Determine the [X, Y] coordinate at the center of the cell enclosing the given text.  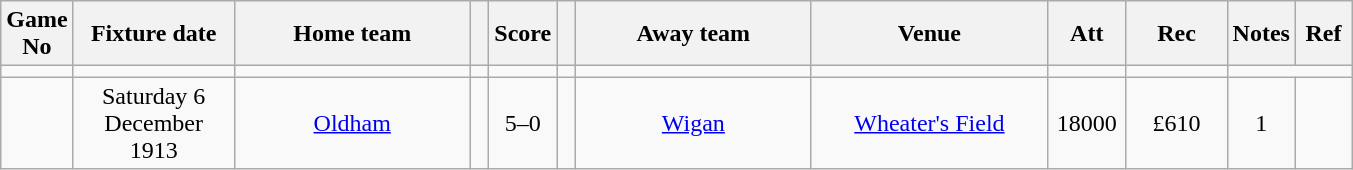
Att [1086, 34]
Notes [1261, 34]
Score [523, 34]
5–0 [523, 123]
Wigan [693, 123]
18000 [1086, 123]
£610 [1176, 123]
Home team [352, 34]
Venue [929, 34]
Saturday 6 December 1913 [154, 123]
Fixture date [154, 34]
1 [1261, 123]
Game No [37, 34]
Ref [1323, 34]
Away team [693, 34]
Oldham [352, 123]
Rec [1176, 34]
Wheater's Field [929, 123]
